Return (x, y) of the center of cell containing provided text 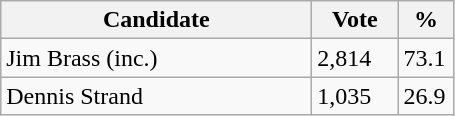
1,035 (355, 96)
Jim Brass (inc.) (156, 58)
Dennis Strand (156, 96)
% (426, 20)
Candidate (156, 20)
Vote (355, 20)
26.9 (426, 96)
73.1 (426, 58)
2,814 (355, 58)
